Extract the (X, Y) coordinate from the center of the cell holding the provided text.  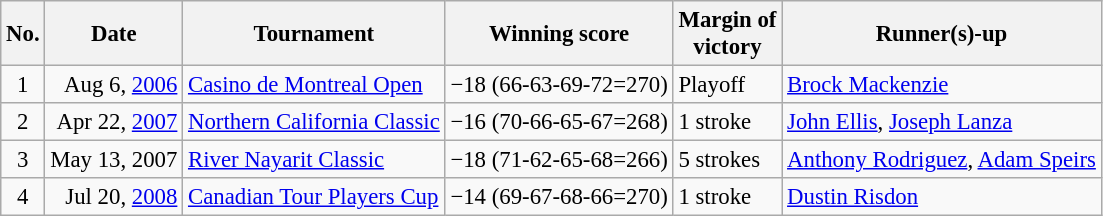
2 (23, 122)
Casino de Montreal Open (314, 85)
3 (23, 160)
5 strokes (728, 160)
−18 (66-63-69-72=270) (559, 85)
Playoff (728, 85)
4 (23, 197)
Margin ofvictory (728, 34)
Jul 20, 2008 (114, 197)
Apr 22, 2007 (114, 122)
No. (23, 34)
1 (23, 85)
−16 (70-66-65-67=268) (559, 122)
Northern California Classic (314, 122)
Date (114, 34)
John Ellis, Joseph Lanza (942, 122)
Aug 6, 2006 (114, 85)
Tournament (314, 34)
Anthony Rodriguez, Adam Speirs (942, 160)
Brock Mackenzie (942, 85)
River Nayarit Classic (314, 160)
Dustin Risdon (942, 197)
May 13, 2007 (114, 160)
Runner(s)-up (942, 34)
−18 (71-62-65-68=266) (559, 160)
−14 (69-67-68-66=270) (559, 197)
Winning score (559, 34)
Canadian Tour Players Cup (314, 197)
